Search for the cell housing the specified text and yield its [x, y] center coordinate. 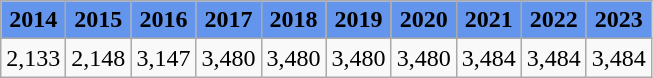
3,147 [164, 58]
2,148 [98, 58]
2021 [488, 20]
2022 [554, 20]
2023 [618, 20]
2018 [294, 20]
2015 [98, 20]
2,133 [34, 58]
2019 [358, 20]
2016 [164, 20]
2017 [228, 20]
2020 [424, 20]
2014 [34, 20]
